Return the [x, y] coordinate for the center point of the cell that contains the specified text.  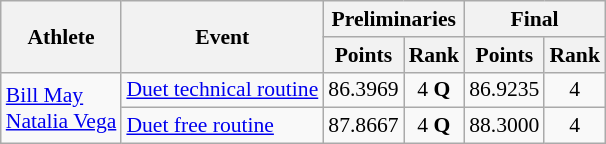
Duet technical routine [222, 90]
86.9235 [504, 90]
Preliminaries [394, 19]
87.8667 [363, 126]
88.3000 [504, 126]
Athlete [62, 36]
Final [534, 19]
Duet free routine [222, 126]
Bill MayNatalia Vega [62, 108]
Event [222, 36]
86.3969 [363, 90]
